Provide the (x, y) coordinate of the cell's center where the given text is located.  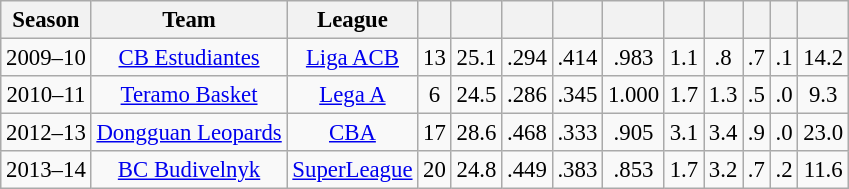
20 (434, 170)
6 (434, 95)
9.3 (823, 95)
23.0 (823, 133)
Season (46, 20)
13 (434, 58)
.1 (784, 58)
.8 (724, 58)
.9 (757, 133)
CB Estudiantes (189, 58)
17 (434, 133)
.294 (527, 58)
Lega A (352, 95)
24.8 (476, 170)
2012–13 (46, 133)
1.000 (634, 95)
.286 (527, 95)
14.2 (823, 58)
1.3 (724, 95)
3.4 (724, 133)
3.2 (724, 170)
2010–11 (46, 95)
.468 (527, 133)
.345 (577, 95)
25.1 (476, 58)
28.6 (476, 133)
2009–10 (46, 58)
3.1 (684, 133)
.5 (757, 95)
Teramo Basket (189, 95)
Dongguan Leopards (189, 133)
League (352, 20)
.905 (634, 133)
1.1 (684, 58)
.383 (577, 170)
BC Budivelnyk (189, 170)
24.5 (476, 95)
.2 (784, 170)
Liga ACB (352, 58)
.853 (634, 170)
Team (189, 20)
.449 (527, 170)
11.6 (823, 170)
.983 (634, 58)
.414 (577, 58)
CBA (352, 133)
.333 (577, 133)
SuperLeague (352, 170)
2013–14 (46, 170)
